Identify which cell holds the provided text, then report its [X, Y] central coordinate. 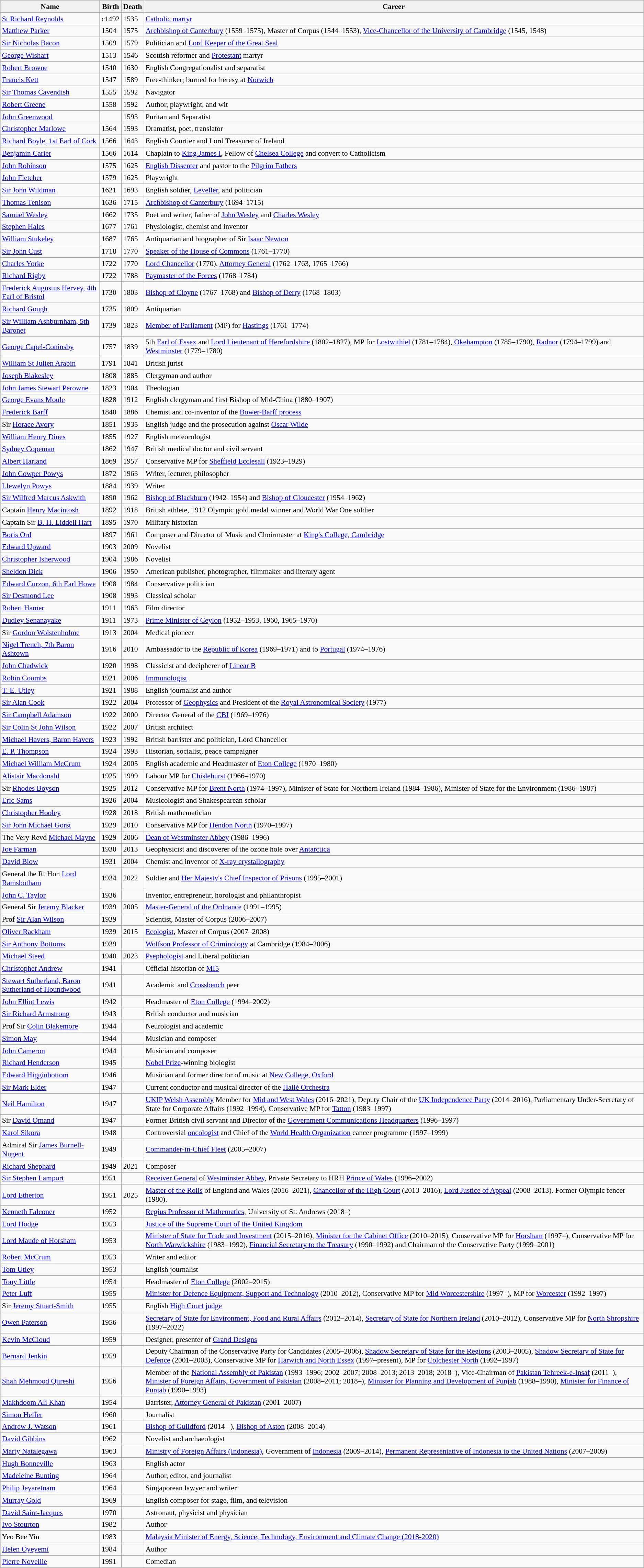
Murray Gold [50, 1500]
Labour MP for Chislehurst (1966–1970) [394, 776]
Commander-in-Chief Fleet (2005–2007) [394, 1150]
Controversial oncologist and Chief of the World Health Organization cancer programme (1997–1999) [394, 1133]
1903 [111, 547]
1928 [111, 813]
1547 [111, 80]
Former British civil servant and Director of the Government Communications Headquarters (1996–1997) [394, 1121]
Robert Greene [50, 104]
Francis Kett [50, 80]
1988 [133, 690]
1952 [111, 1212]
1923 [111, 739]
Bishop of Cloyne (1767–1768) and Bishop of Derry (1768–1803) [394, 293]
William Henry Dines [50, 437]
English journalist and author [394, 690]
1839 [133, 346]
1912 [133, 400]
Peter Luff [50, 1294]
2007 [133, 727]
Neurologist and academic [394, 1026]
Hugh Bonneville [50, 1464]
Scientist, Master of Corpus (2006–2007) [394, 920]
Prime Minister of Ceylon (1952–1953, 1960, 1965–1970) [394, 621]
Archbishop of Canterbury (1559–1575), Master of Corpus (1544–1553), Vice-Chancellor of the University of Cambridge (1545, 1548) [394, 31]
Neil Hamilton [50, 1104]
Film director [394, 608]
Birth [111, 7]
Writer and editor [394, 1257]
2000 [133, 715]
Barrister, Attorney General of Pakistan (2001–2007) [394, 1402]
1715 [133, 202]
1677 [111, 227]
Robert Hamer [50, 608]
Author, playwright, and wit [394, 104]
Career [394, 7]
Dudley Senanayake [50, 621]
1808 [111, 376]
Kevin McCloud [50, 1339]
1897 [111, 535]
Physiologist, chemist and inventor [394, 227]
1662 [111, 215]
Robert McCrum [50, 1257]
Theologian [394, 388]
2013 [133, 849]
English meteorologist [394, 437]
Thomas Tenison [50, 202]
Classicist and decipherer of Linear B [394, 666]
Composer and Director of Music and Choirmaster at King's College, Cambridge [394, 535]
Makhdoom Ali Khan [50, 1402]
1886 [133, 412]
1913 [111, 633]
John Greenwood [50, 117]
General the Rt Hon Lord Ramsbotham [50, 878]
Philip Jeyaretnam [50, 1488]
St Richard Reynolds [50, 19]
Malaysia Minister of Energy, Science, Technology, Environment and Climate Change (2018-2020) [394, 1537]
Richard Shephard [50, 1166]
Lord Chancellor (1770), Attorney General (1762–1763, 1765–1766) [394, 264]
Edward Curzon, 6th Earl Howe [50, 584]
1828 [111, 400]
Samuel Wesley [50, 215]
Nobel Prize-winning biologist [394, 1063]
2021 [133, 1166]
Justice of the Supreme Court of the United Kingdom [394, 1224]
Academic and Crossbench peer [394, 985]
Richard Boyle, 1st Earl of Cork [50, 141]
British architect [394, 727]
Admiral Sir James Burnell-Nugent [50, 1150]
1918 [133, 510]
Playwright [394, 178]
Journalist [394, 1415]
Comedian [394, 1561]
Edward Higginbottom [50, 1075]
1936 [111, 895]
1535 [133, 19]
Bishop of Guildford (2014– ), Bishop of Aston (2008–2014) [394, 1427]
1555 [111, 92]
David Blow [50, 862]
1558 [111, 104]
1513 [111, 56]
Boris Ord [50, 535]
Chemist and inventor of X-ray crystallography [394, 862]
Composer [394, 1166]
Antiquarian and biographer of Sir Isaac Newton [394, 239]
John Cameron [50, 1051]
1803 [133, 293]
English soldier, Leveller, and politician [394, 190]
1840 [111, 412]
Benjamin Carier [50, 154]
Michael William McCrum [50, 764]
David Gibbins [50, 1439]
1687 [111, 239]
1757 [111, 346]
1809 [133, 309]
Simon Heffer [50, 1415]
Novelist and archaeologist [394, 1439]
1589 [133, 80]
Yeo Bee Yin [50, 1537]
Catholic martyr [394, 19]
Karol Sikora [50, 1133]
Paymaster of the Forces (1768–1784) [394, 276]
Receiver General of Westminster Abbey, Private Secretary to HRH Prince of Wales (1996–2002) [394, 1178]
1540 [111, 68]
Master-General of the Ordnance (1991–1995) [394, 907]
Captain Henry Macintosh [50, 510]
Singaporean lawyer and writer [394, 1488]
Sir John Cust [50, 252]
British jurist [394, 364]
1945 [111, 1063]
1872 [111, 474]
1986 [133, 559]
George Wishart [50, 56]
Musicologist and Shakespearean scholar [394, 801]
Sir Thomas Cavendish [50, 92]
Sir Mark Elder [50, 1088]
Musician and former director of music at New College, Oxford [394, 1075]
British barrister and politician, Lord Chancellor [394, 739]
1920 [111, 666]
1948 [111, 1133]
1869 [111, 461]
Eric Sams [50, 801]
1739 [111, 326]
British mathematician [394, 813]
Sir John Michael Gorst [50, 825]
David Saint-Jacques [50, 1513]
Immunologist [394, 678]
Soldier and Her Majesty's Chief Inspector of Prisons (1995–2001) [394, 878]
Headmaster of Eton College (2002–2015) [394, 1282]
Sir Gordon Wolstenholme [50, 633]
1935 [133, 425]
1942 [111, 1002]
E. P. Thompson [50, 752]
Frederick Augustus Hervey, 4th Earl of Bristol [50, 293]
Sir Horace Avory [50, 425]
1934 [111, 878]
British medical doctor and civil servant [394, 449]
Alistair Macdonald [50, 776]
1855 [111, 437]
Bishop of Blackburn (1942–1954) and Bishop of Gloucester (1954–1962) [394, 498]
Nigel Trench, 7th Baron Ashtown [50, 649]
Free-thinker; burned for heresy at Norwich [394, 80]
1504 [111, 31]
Official historian of MI5 [394, 969]
2015 [133, 932]
John James Stewart Perowne [50, 388]
Robert Browne [50, 68]
Tom Utley [50, 1269]
Joseph Blakesley [50, 376]
Wolfson Professor of Criminology at Cambridge (1984–2006) [394, 944]
Shah Mehmood Qureshi [50, 1381]
Edward Upward [50, 547]
1940 [111, 956]
2009 [133, 547]
1982 [111, 1525]
1621 [111, 190]
1765 [133, 239]
1916 [111, 649]
Charles Yorke [50, 264]
Chemist and co-inventor of the Bower-Barff process [394, 412]
Sir Campbell Adamson [50, 715]
1614 [133, 154]
Simon May [50, 1038]
1890 [111, 498]
Politician and Lord Keeper of the Great Seal [394, 43]
John C. Taylor [50, 895]
Michael Havers, Baron Havers [50, 739]
1564 [111, 129]
English academic and Headmaster of Eton College (1970–1980) [394, 764]
1926 [111, 801]
Prof Sir Colin Blakemore [50, 1026]
1946 [111, 1075]
Name [50, 7]
Sir Wilfred Marcus Askwith [50, 498]
Navigator [394, 92]
Clergyman and author [394, 376]
Archbishop of Canterbury (1694–1715) [394, 202]
Psephologist and Liberal politician [394, 956]
Madeleine Bunting [50, 1476]
Lord Hodge [50, 1224]
Scottish reformer and Protestant martyr [394, 56]
1931 [111, 862]
1841 [133, 364]
Conservative politician [394, 584]
Sir Anthony Bottoms [50, 944]
1885 [133, 376]
Dramatist, poet, translator [394, 129]
George Capel-Coninsby [50, 346]
1851 [111, 425]
2022 [133, 878]
Sir Colin St John Wilson [50, 727]
English clergyman and first Bishop of Mid-China (1880–1907) [394, 400]
1643 [133, 141]
English judge and the prosecution against Oscar Wilde [394, 425]
1718 [111, 252]
Sir Stephen Lamport [50, 1178]
Llewelyn Powys [50, 486]
1973 [133, 621]
Sydney Copeman [50, 449]
1992 [133, 739]
Albert Harland [50, 461]
Astronaut, physicist and physician [394, 1513]
Tony Little [50, 1282]
1730 [111, 293]
Marty Natalegawa [50, 1452]
1693 [133, 190]
1957 [133, 461]
Classical scholar [394, 596]
Current conductor and musical director of the Hallé Orchestra [394, 1088]
Frederick Barff [50, 412]
Pierre Novellie [50, 1561]
Sir Desmond Lee [50, 596]
Puritan and Separatist [394, 117]
2018 [133, 813]
Headmaster of Eton College (1994–2002) [394, 1002]
Christopher Marlowe [50, 129]
Regius Professor of Mathematics, University of St. Andrews (2018–) [394, 1212]
Oliver Rackham [50, 932]
Matthew Parker [50, 31]
1791 [111, 364]
Sheldon Dick [50, 571]
1761 [133, 227]
Prof Sir Alan Wilson [50, 920]
Richard Henderson [50, 1063]
John Chadwick [50, 666]
Ecologist, Master of Corpus (2007–2008) [394, 932]
Stephen Hales [50, 227]
English Dissenter and pastor to the Pilgrim Fathers [394, 166]
Poet and writer, father of John Wesley and Charles Wesley [394, 215]
Ambassador to the Republic of Korea (1969–1971) and to Portugal (1974–1976) [394, 649]
Sir Nicholas Bacon [50, 43]
American publisher, photographer, filmmaker and literary agent [394, 571]
Ivo Stourton [50, 1525]
1998 [133, 666]
Lord Maude of Horsham [50, 1241]
John Elliot Lewis [50, 1002]
Sir David Omand [50, 1121]
William Stukeley [50, 239]
General Sir Jeremy Blacker [50, 907]
English Courtier and Lord Treasurer of Ireland [394, 141]
Professor of Geophysics and President of the Royal Astronomical Society (1977) [394, 703]
Director General of the CBI (1969–1976) [394, 715]
1983 [111, 1537]
English High Court judge [394, 1306]
Geophysicist and discoverer of the ozone hole over Antarctica [394, 849]
Sir William Ashburnham, 5th Baronet [50, 326]
Writer [394, 486]
Robin Coombs [50, 678]
English composer for stage, film, and television [394, 1500]
Author, editor, and journalist [394, 1476]
Dean of Westminster Abbey (1986–1996) [394, 837]
Bernard Jenkin [50, 1356]
Christopher Hooley [50, 813]
2023 [133, 956]
1950 [133, 571]
1991 [111, 1561]
Owen Paterson [50, 1323]
Captain Sir B. H. Liddell Hart [50, 523]
Sir Jeremy Stuart-Smith [50, 1306]
1884 [111, 486]
1943 [111, 1014]
Member of Parliament (MP) for Hastings (1761–1774) [394, 326]
Christopher Isherwood [50, 559]
Kenneth Falconer [50, 1212]
William St Julien Arabin [50, 364]
1636 [111, 202]
1895 [111, 523]
Designer, presenter of Grand Designs [394, 1339]
Minister for Defence Equipment, Support and Technology (2010–2012), Conservative MP for Mid Worcestershire (1997–), MP for Worcester (1992–1997) [394, 1294]
Ministry of Foreign Affairs (Indonesia), Government of Indonesia (2009–2014), Permanent Representative of Indonesia to the United Nations (2007–2009) [394, 1452]
1546 [133, 56]
1999 [133, 776]
The Very Revd Michael Mayne [50, 837]
Sir Alan Cook [50, 703]
1969 [111, 1500]
Writer, lecturer, philosopher [394, 474]
c1492 [111, 19]
1788 [133, 276]
Sir Rhodes Boyson [50, 788]
John Robinson [50, 166]
1906 [111, 571]
Michael Steed [50, 956]
1930 [111, 849]
Conservative MP for Sheffield Ecclesall (1923–1929) [394, 461]
George Evans Moule [50, 400]
1927 [133, 437]
2025 [133, 1195]
Stewart Sutherland, Baron Sutherland of Houndwood [50, 985]
Andrew J. Watson [50, 1427]
2012 [133, 788]
T. E. Utley [50, 690]
Historian, socialist, peace campaigner [394, 752]
Helen Oyeyemi [50, 1549]
1892 [111, 510]
1862 [111, 449]
1630 [133, 68]
Inventor, entrepreneur, horologist and philanthropist [394, 895]
English actor [394, 1464]
English Congregationalist and separatist [394, 68]
Military historian [394, 523]
John Cowper Powys [50, 474]
Christopher Andrew [50, 969]
Medical pioneer [394, 633]
Richard Gough [50, 309]
Conservative MP for Hendon North (1970–1997) [394, 825]
Antiquarian [394, 309]
1960 [111, 1415]
Joe Farman [50, 849]
Death [133, 7]
1509 [111, 43]
John Fletcher [50, 178]
British athlete, 1912 Olympic gold medal winner and World War One soldier [394, 510]
Lord Etherton [50, 1195]
Richard Rigby [50, 276]
Speaker of the House of Commons (1761–1770) [394, 252]
Chaplain to King James I, Fellow of Chelsea College and convert to Catholicism [394, 154]
Sir John Wildman [50, 190]
English journalist [394, 1269]
Sir Richard Armstrong [50, 1014]
Conservative MP for Brent North (1974–1997), Minister of State for Northern Ireland (1984–1986), Minister of State for the Environment (1986–1987) [394, 788]
British conductor and musician [394, 1014]
